Locate the cell with the specified text and output its [x, y] center coordinate. 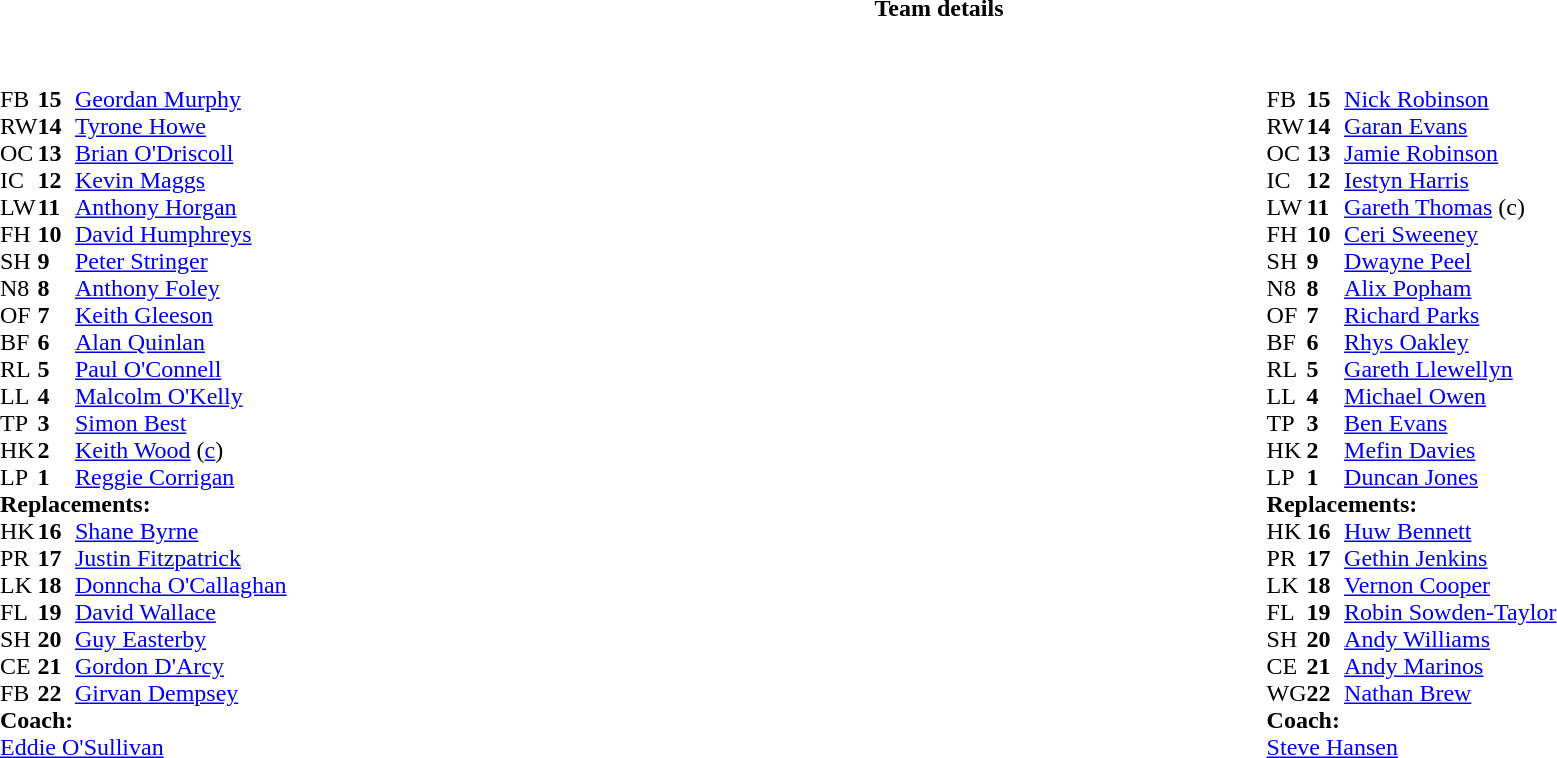
Richard Parks [1450, 316]
David Humphreys [181, 234]
Ceri Sweeney [1450, 234]
Simon Best [181, 424]
Geordan Murphy [181, 100]
David Wallace [181, 612]
Ben Evans [1450, 424]
WG [1287, 694]
Michael Owen [1450, 396]
Shane Byrne [181, 532]
Garan Evans [1450, 126]
Nathan Brew [1450, 694]
Duncan Jones [1450, 478]
Iestyn Harris [1450, 180]
Tyrone Howe [181, 126]
Huw Bennett [1450, 532]
Mefin Davies [1450, 450]
Dwayne Peel [1450, 262]
Brian O'Driscoll [181, 154]
Donncha O'Callaghan [181, 586]
Anthony Foley [181, 288]
Girvan Dempsey [181, 694]
Rhys Oakley [1450, 342]
Gethin Jenkins [1450, 558]
Keith Wood (c) [181, 450]
Gareth Thomas (c) [1450, 208]
Nick Robinson [1450, 100]
Andy Marinos [1450, 666]
Reggie Corrigan [181, 478]
Peter Stringer [181, 262]
Jamie Robinson [1450, 154]
Anthony Horgan [181, 208]
Robin Sowden-Taylor [1450, 612]
Alan Quinlan [181, 342]
Paul O'Connell [181, 370]
Malcolm O'Kelly [181, 396]
Justin Fitzpatrick [181, 558]
Kevin Maggs [181, 180]
Alix Popham [1450, 288]
Gareth Llewellyn [1450, 370]
Keith Gleeson [181, 316]
Gordon D'Arcy [181, 666]
Vernon Cooper [1450, 586]
Guy Easterby [181, 640]
Andy Williams [1450, 640]
